Return the [X, Y] coordinate for the center point of the cell that contains the specified text.  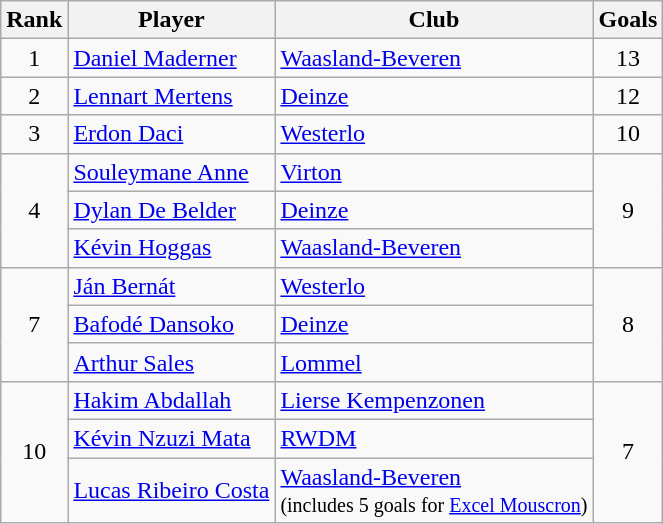
Lennart Mertens [172, 96]
Dylan De Belder [172, 210]
3 [34, 134]
2 [34, 96]
Hakim Abdallah [172, 400]
1 [34, 58]
12 [628, 96]
Lierse Kempenzonen [434, 400]
Souleymane Anne [172, 172]
Club [434, 20]
8 [628, 324]
9 [628, 210]
Kévin Nzuzi Mata [172, 438]
Kévin Hoggas [172, 248]
Player [172, 20]
13 [628, 58]
Erdon Daci [172, 134]
Goals [628, 20]
Ján Bernát [172, 286]
Lucas Ribeiro Costa [172, 490]
Daniel Maderner [172, 58]
4 [34, 210]
Virton [434, 172]
Bafodé Dansoko [172, 324]
Lommel [434, 362]
Arthur Sales [172, 362]
Waasland-Beveren (includes 5 goals for Excel Mouscron) [434, 490]
Rank [34, 20]
RWDM [434, 438]
